Extract the [X, Y] coordinate from the center of the cell holding the provided text.  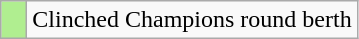
Clinched Champions round berth [192, 20]
